Determine the (X, Y) coordinate at the center of the cell enclosing the given text.  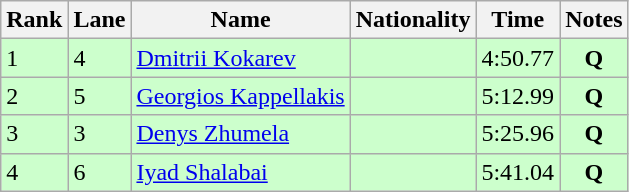
Rank (34, 20)
5:12.99 (518, 96)
2 (34, 96)
Notes (594, 20)
6 (100, 172)
Georgios Kappellakis (240, 96)
5 (100, 96)
Lane (100, 20)
5:41.04 (518, 172)
Dmitrii Kokarev (240, 58)
4:50.77 (518, 58)
Nationality (413, 20)
1 (34, 58)
5:25.96 (518, 134)
Name (240, 20)
Denys Zhumela (240, 134)
Time (518, 20)
Iyad Shalabai (240, 172)
